Determine the (x, y) coordinate at the center of the cell enclosing the given text.  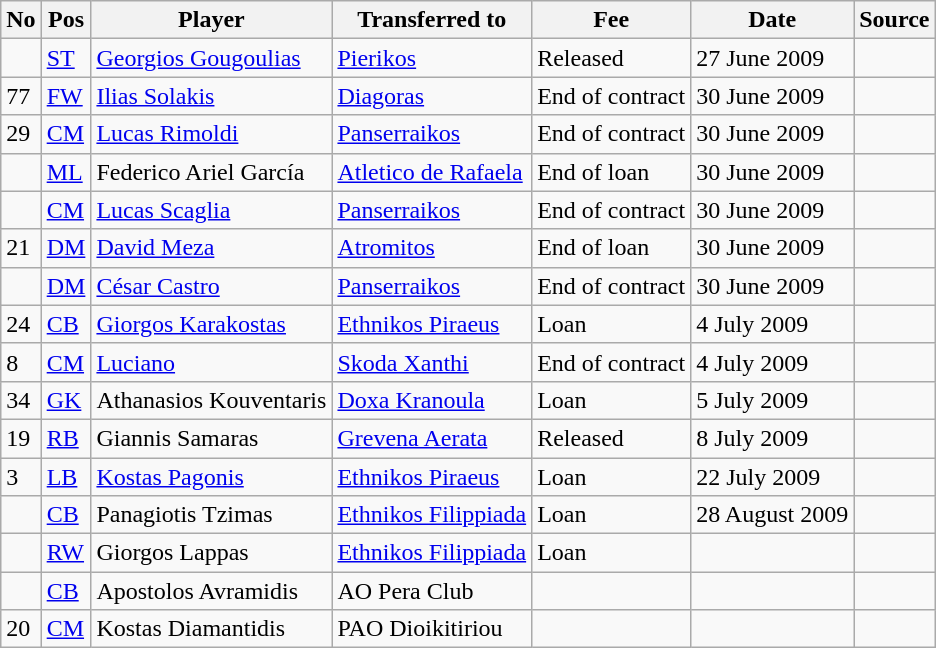
Grevena Aerata (432, 438)
Atromitos (432, 248)
Kostas Diamantidis (212, 629)
Federico Ariel García (212, 172)
Pierikos (432, 58)
ST (66, 58)
27 June 2009 (772, 58)
Date (772, 20)
Panagiotis Tzimas (212, 515)
Giannis Samaras (212, 438)
César Castro (212, 286)
77 (21, 96)
Transferred to (432, 20)
Lucas Rimoldi (212, 134)
Player (212, 20)
RW (66, 553)
ML (66, 172)
PAO Dioikitiriou (432, 629)
19 (21, 438)
3 (21, 477)
Source (894, 20)
Georgios Gougoulias (212, 58)
21 (21, 248)
Lucas Scaglia (212, 210)
Kostas Pagonis (212, 477)
Athanasios Kouventaris (212, 400)
34 (21, 400)
5 July 2009 (772, 400)
Doxa Kranoula (432, 400)
8 July 2009 (772, 438)
FW (66, 96)
Fee (612, 20)
GK (66, 400)
28 August 2009 (772, 515)
No (21, 20)
29 (21, 134)
20 (21, 629)
Skoda Xanthi (432, 362)
22 July 2009 (772, 477)
Apostolos Avramidis (212, 591)
Giorgos Lappas (212, 553)
Giorgos Karakostas (212, 324)
David Meza (212, 248)
Diagoras (432, 96)
RB (66, 438)
Luciano (212, 362)
24 (21, 324)
Ilias Solakis (212, 96)
Atletico de Rafaela (432, 172)
AO Pera Club (432, 591)
8 (21, 362)
LB (66, 477)
Pos (66, 20)
